Provide the (x, y) coordinate of the cell's center where the given text is located.  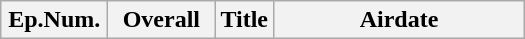
Airdate (398, 20)
Overall (162, 20)
Title (244, 20)
Ep.Num. (54, 20)
